Extract the [x, y] coordinate from the center of the cell holding the provided text.  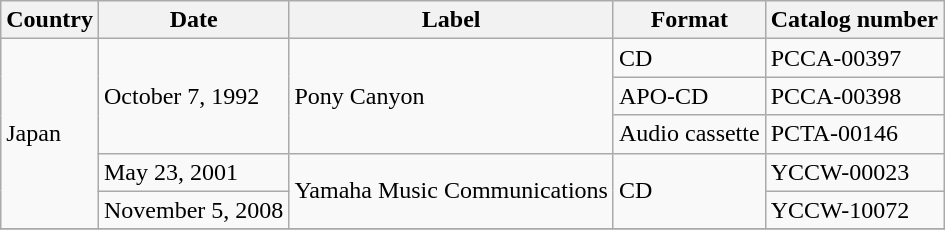
Format [689, 20]
Catalog number [854, 20]
YCCW-00023 [854, 172]
Japan [50, 134]
YCCW-10072 [854, 210]
PCTA-00146 [854, 134]
Label [452, 20]
November 5, 2008 [193, 210]
PCCA-00398 [854, 96]
Country [50, 20]
October 7, 1992 [193, 96]
Audio cassette [689, 134]
May 23, 2001 [193, 172]
Date [193, 20]
APO-CD [689, 96]
Pony Canyon [452, 96]
Yamaha Music Communications [452, 191]
PCCA-00397 [854, 58]
